Provide the (x, y) coordinate of the cell's center where the given text is located.  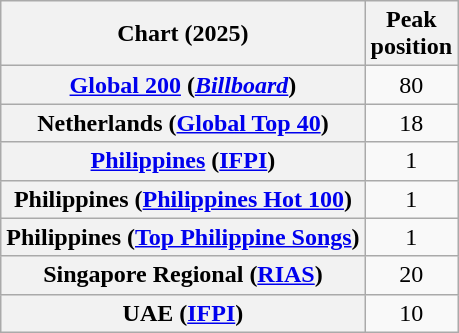
Netherlands (Global Top 40) (183, 123)
Peakposition (411, 34)
Global 200 (Billboard) (183, 85)
10 (411, 313)
Philippines (Top Philippine Songs) (183, 237)
80 (411, 85)
Philippines (Philippines Hot 100) (183, 199)
UAE (IFPI) (183, 313)
Singapore Regional (RIAS) (183, 275)
18 (411, 123)
Chart (2025) (183, 34)
20 (411, 275)
Philippines (IFPI) (183, 161)
